Locate the cell with the specified text and output its (x, y) center coordinate. 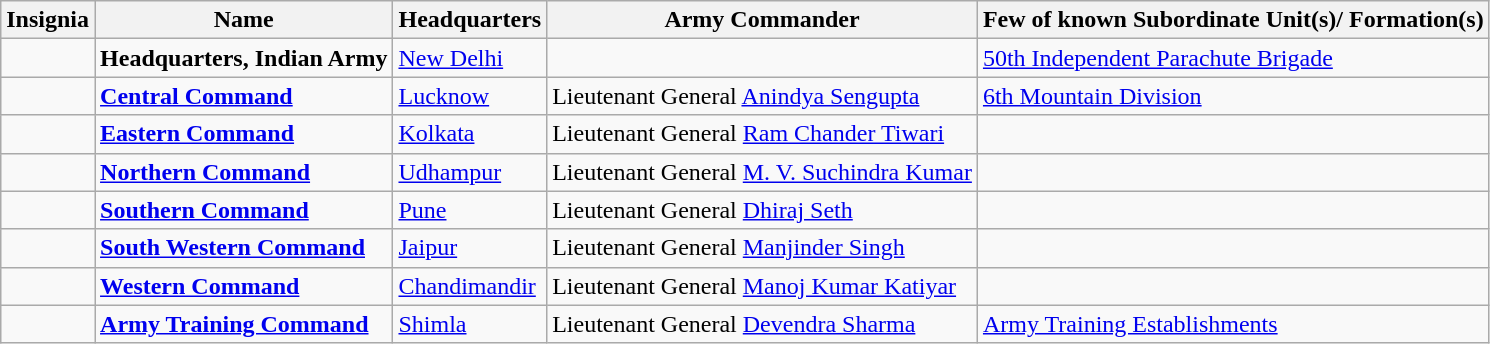
New Delhi (470, 58)
Lucknow (470, 96)
Lieutenant General Dhiraj Seth (762, 210)
Army Training Establishments (1233, 324)
South Western Command (244, 248)
Lieutenant General Devendra Sharma (762, 324)
Lieutenant General Manoj Kumar Katiyar (762, 286)
Army Training Command (244, 324)
Lieutenant General Manjinder Singh (762, 248)
Pune (470, 210)
Central Command (244, 96)
Insignia (48, 20)
Jaipur (470, 248)
50th Independent Parachute Brigade (1233, 58)
Northern Command (244, 172)
Lieutenant General M. V. Suchindra Kumar (762, 172)
Lieutenant General Ram Chander Tiwari (762, 134)
Kolkata (470, 134)
Shimla (470, 324)
Name (244, 20)
Lieutenant General Anindya Sengupta (762, 96)
Western Command (244, 286)
Few of known Subordinate Unit(s)/ Formation(s) (1233, 20)
Eastern Command (244, 134)
Chandimandir (470, 286)
Headquarters, Indian Army (244, 58)
Udhampur (470, 172)
6th Mountain Division (1233, 96)
Headquarters (470, 20)
Army Commander (762, 20)
Southern Command (244, 210)
